For the text-containing cell, return its midpoint in [x, y] coordinate format. 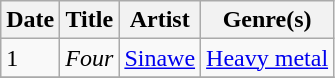
Date [30, 20]
Genre(s) [268, 20]
Title [90, 20]
Four [90, 58]
Sinawe [160, 58]
Artist [160, 20]
Heavy metal [268, 58]
1 [30, 58]
